Locate the cell with the specified text and output its [X, Y] center coordinate. 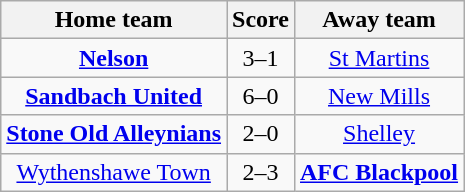
2–3 [261, 172]
Score [261, 20]
New Mills [378, 96]
Sandbach United [114, 96]
6–0 [261, 96]
2–0 [261, 134]
Nelson [114, 58]
AFC Blackpool [378, 172]
St Martins [378, 58]
Shelley [378, 134]
Stone Old Alleynians [114, 134]
Home team [114, 20]
3–1 [261, 58]
Wythenshawe Town [114, 172]
Away team [378, 20]
